Find where the given text appears and provide that cell's center as [X, Y] coordinate. 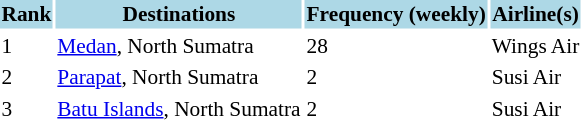
28 [396, 46]
Rank [26, 14]
1 [26, 46]
Destinations [179, 14]
Wings Air [536, 46]
Frequency (weekly) [396, 14]
Susi Air [536, 77]
Parapat, North Sumatra [179, 77]
Medan, North Sumatra [179, 46]
Airline(s) [536, 14]
